Capture the cell that displays the provided text and extract its [x, y] central coordinate. 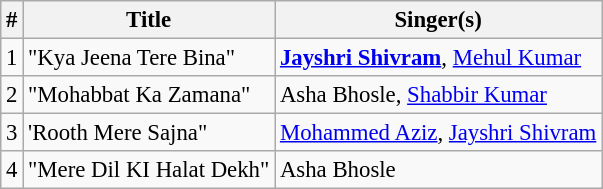
"Kya Jeena Tere Bina" [149, 58]
1 [12, 58]
4 [12, 170]
3 [12, 133]
'Rooth Mere Sajna" [149, 133]
Asha Bhosle, Shabbir Kumar [438, 95]
Jayshri Shivram, Mehul Kumar [438, 58]
Singer(s) [438, 20]
Mohammed Aziz, Jayshri Shivram [438, 133]
2 [12, 95]
Asha Bhosle [438, 170]
"Mohabbat Ka Zamana" [149, 95]
Title [149, 20]
# [12, 20]
"Mere Dil KI Halat Dekh" [149, 170]
